From the cell containing the given text, extract its center point as [x, y] coordinate. 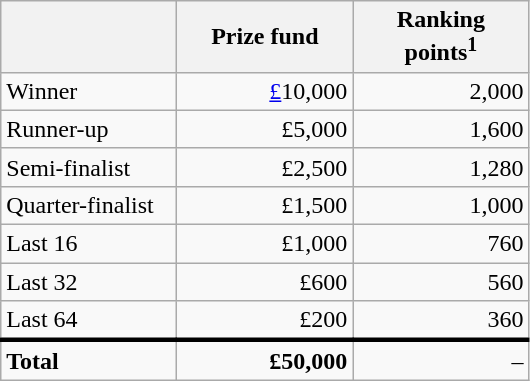
560 [441, 282]
£600 [265, 282]
– [441, 360]
Winner [89, 91]
1,600 [441, 129]
Last 16 [89, 244]
Runner-up [89, 129]
Semi-finalist [89, 167]
760 [441, 244]
£2,500 [265, 167]
Prize fund [265, 37]
£1,500 [265, 205]
Ranking points1 [441, 37]
2,000 [441, 91]
1,280 [441, 167]
£1,000 [265, 244]
Last 32 [89, 282]
£50,000 [265, 360]
Total [89, 360]
Last 64 [89, 321]
£200 [265, 321]
1,000 [441, 205]
£5,000 [265, 129]
360 [441, 321]
Quarter-finalist [89, 205]
£10,000 [265, 91]
